Capture the cell that displays the provided text and extract its [x, y] central coordinate. 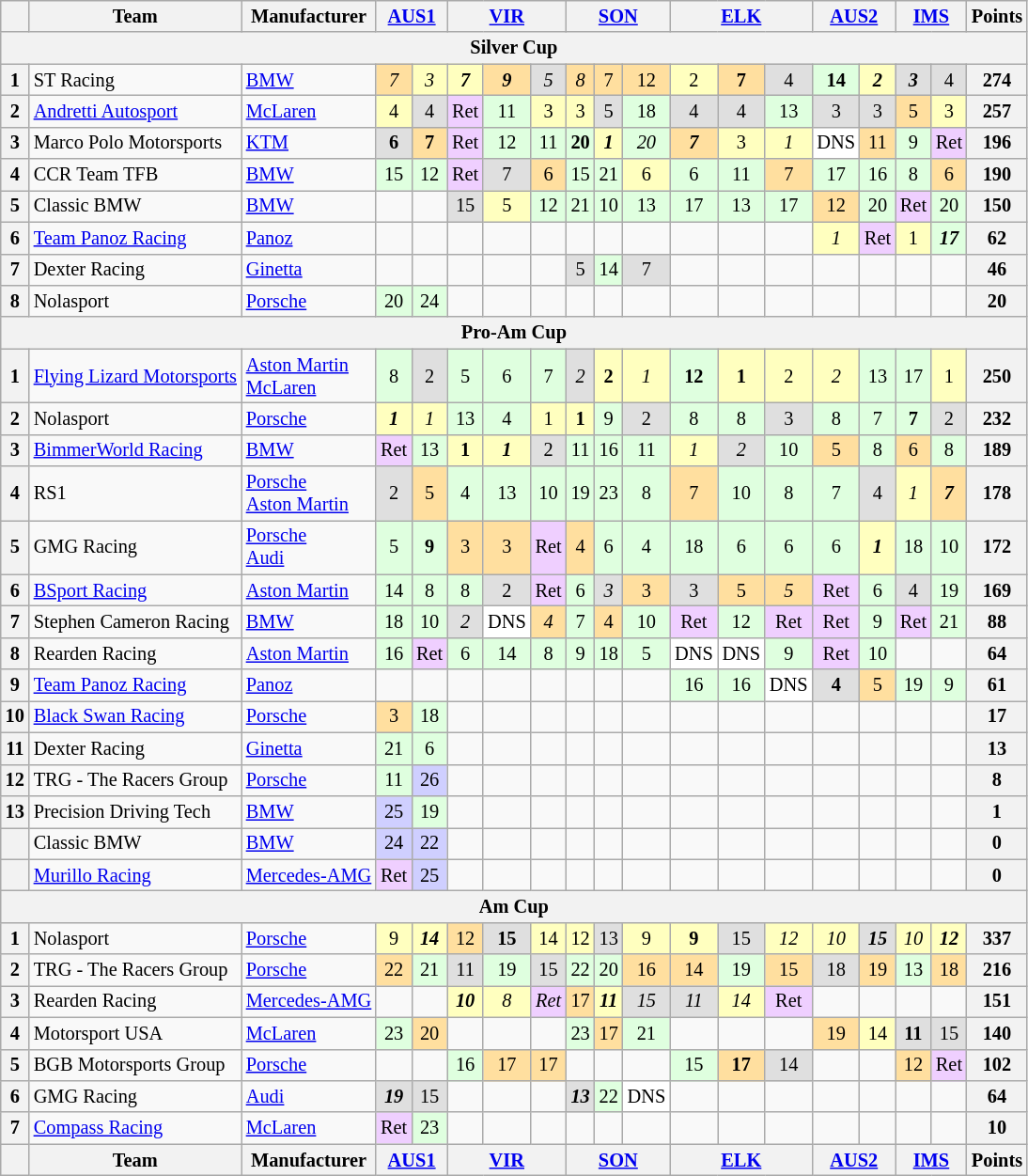
274 [997, 80]
ST Racing [135, 80]
46 [997, 270]
Audi [308, 1096]
Marco Polo Motorsports [135, 143]
190 [997, 175]
Aston MartinMcLaren [308, 376]
Compass Racing [135, 1128]
189 [997, 450]
KTM [308, 143]
257 [997, 111]
178 [997, 494]
196 [997, 143]
Stephen Cameron Racing [135, 621]
Black Swan Racing [135, 716]
62 [997, 238]
CCR Team TFB [135, 175]
250 [997, 376]
BimmerWorld Racing [135, 450]
61 [997, 685]
102 [997, 1065]
172 [997, 547]
Silver Cup [514, 48]
BSport Racing [135, 590]
Pro-Am Cup [514, 333]
Precision Driving Tech [135, 811]
169 [997, 590]
88 [997, 621]
140 [997, 1033]
216 [997, 970]
Flying Lizard Motorsports [135, 376]
PorscheAudi [308, 547]
Motorsport USA [135, 1033]
232 [997, 418]
PorscheAston Martin [308, 494]
151 [997, 1001]
337 [997, 938]
Murillo Racing [135, 875]
26 [429, 780]
Andretti Autosport [135, 111]
Am Cup [514, 906]
RS1 [135, 494]
BGB Motorsports Group [135, 1065]
150 [997, 206]
